Determine the (x, y) coordinate at the center of the cell enclosing the given text.  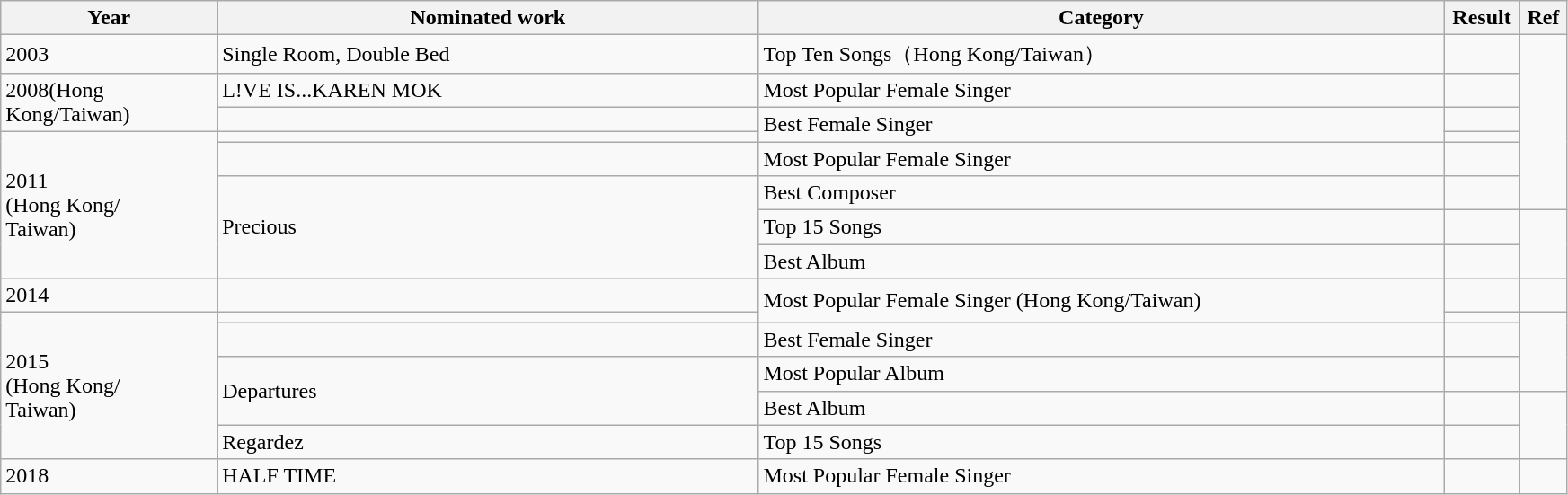
Precious (488, 227)
Nominated work (488, 18)
Most Popular Female Singer (Hong Kong/Taiwan) (1102, 300)
Most Popular Album (1102, 374)
Category (1102, 18)
Best Composer (1102, 193)
Top Ten Songs（Hong Kong/Taiwan） (1102, 54)
Single Room, Double Bed (488, 54)
Year (110, 18)
2008(Hong Kong/Taiwan) (110, 102)
2015(Hong Kong/ Taiwan) (110, 386)
2011(Hong Kong/ Taiwan) (110, 205)
Regardez (488, 442)
2014 (110, 296)
2018 (110, 476)
Ref (1543, 18)
2003 (110, 54)
Result (1482, 18)
L!VE IS...KAREN MOK (488, 90)
Departures (488, 391)
HALF TIME (488, 476)
